Find where the given text appears and provide that cell's center as (x, y) coordinate. 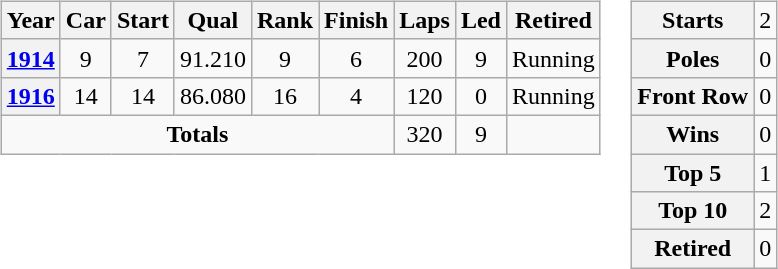
Wins (693, 134)
Laps (425, 20)
200 (425, 58)
Rank (284, 20)
1916 (30, 96)
Top 5 (693, 173)
16 (284, 96)
Car (86, 20)
Led (480, 20)
Totals (197, 134)
120 (425, 96)
Front Row (693, 96)
Start (142, 20)
Finish (356, 20)
91.210 (212, 58)
Year (30, 20)
Poles (693, 58)
Starts (693, 20)
6 (356, 58)
86.080 (212, 96)
Qual (212, 20)
320 (425, 134)
1914 (30, 58)
1 (766, 173)
7 (142, 58)
Top 10 (693, 211)
4 (356, 96)
